Provide the (X, Y) coordinate of the cell's center where the given text is located.  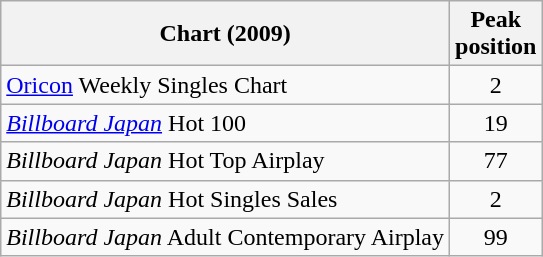
77 (496, 161)
19 (496, 123)
Billboard Japan Hot Top Airplay (226, 161)
Oricon Weekly Singles Chart (226, 85)
Peakposition (496, 34)
Billboard Japan Hot Singles Sales (226, 199)
Billboard Japan Hot 100 (226, 123)
Chart (2009) (226, 34)
Billboard Japan Adult Contemporary Airplay (226, 237)
99 (496, 237)
